Identify which cell holds the provided text, then report its [x, y] central coordinate. 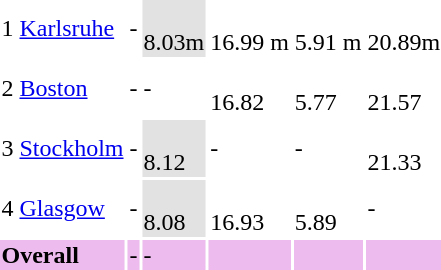
8.12 [174, 148]
16.99 m [250, 28]
16.82 [250, 88]
Stockholm [72, 148]
2 [8, 88]
Boston [72, 88]
5.89 [328, 208]
Glasgow [72, 208]
8.08 [174, 208]
Karlsruhe [72, 28]
5.77 [328, 88]
8.03m [174, 28]
5.91 m [328, 28]
16.93 [250, 208]
3 [8, 148]
Overall [62, 255]
1 [8, 28]
4 [8, 208]
